Output the (X, Y) coordinate of the center of the cell containing the given text.  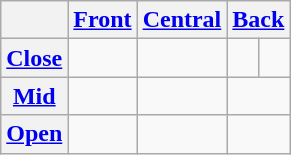
Open (34, 134)
Central (182, 20)
Front (102, 20)
Close (34, 58)
Back (258, 20)
Mid (34, 96)
